Pinpoint the cell where the given text exists, returning its [x, y] midpoint coordinate. 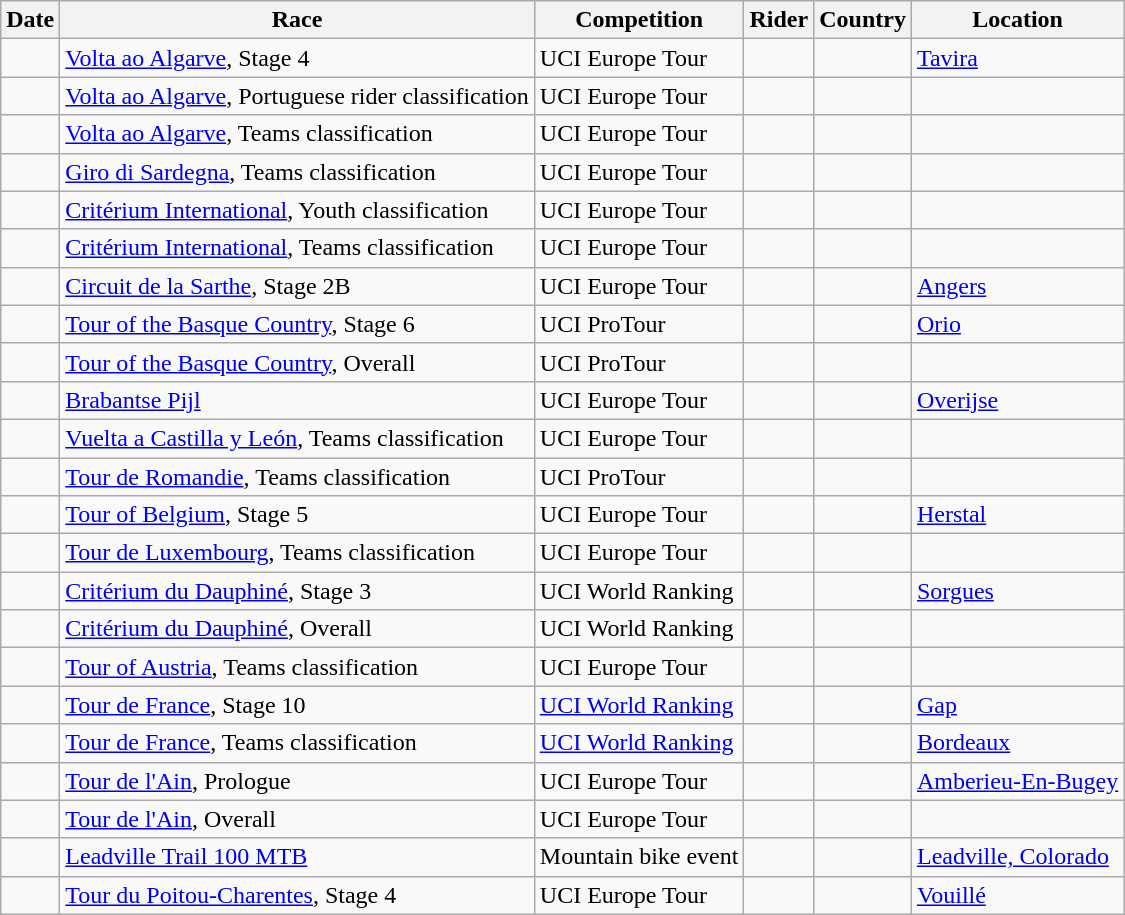
Critérium du Dauphiné, Overall [297, 629]
Tour of the Basque Country, Overall [297, 362]
Race [297, 20]
Country [863, 20]
Tour de France, Teams classification [297, 743]
Tour of the Basque Country, Stage 6 [297, 324]
Tour of Austria, Teams classification [297, 667]
Circuit de la Sarthe, Stage 2B [297, 286]
Vuelta a Castilla y León, Teams classification [297, 438]
Leadville, Colorado [1017, 857]
Competition [639, 20]
Location [1017, 20]
Brabantse Pijl [297, 400]
Critérium International, Teams classification [297, 248]
Critérium du Dauphiné, Stage 3 [297, 591]
Sorgues [1017, 591]
Tour of Belgium, Stage 5 [297, 515]
Mountain bike event [639, 857]
Critérium International, Youth classification [297, 210]
Tour de France, Stage 10 [297, 705]
Angers [1017, 286]
Herstal [1017, 515]
Tour de Luxembourg, Teams classification [297, 553]
Orio [1017, 324]
Gap [1017, 705]
Volta ao Algarve, Teams classification [297, 134]
Tour de Romandie, Teams classification [297, 477]
Amberieu-En-Bugey [1017, 781]
Tour du Poitou-Charentes, Stage 4 [297, 895]
Tavira [1017, 58]
Vouillé [1017, 895]
Overijse [1017, 400]
Volta ao Algarve, Stage 4 [297, 58]
Giro di Sardegna, Teams classification [297, 172]
Bordeaux [1017, 743]
Leadville Trail 100 MTB [297, 857]
Tour de l'Ain, Prologue [297, 781]
Tour de l'Ain, Overall [297, 819]
Volta ao Algarve, Portuguese rider classification [297, 96]
Date [30, 20]
Rider [779, 20]
